Scan for the cell matching the given text and deliver its (x, y) coordinate at center. 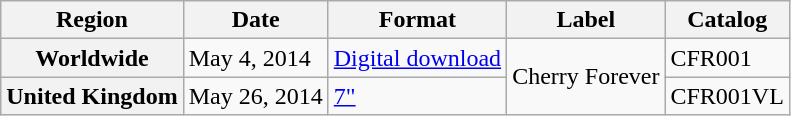
CFR001 (727, 58)
7" (417, 96)
Date (256, 20)
Worldwide (92, 58)
United Kingdom (92, 96)
May 4, 2014 (256, 58)
Catalog (727, 20)
Region (92, 20)
Format (417, 20)
Digital download (417, 58)
Cherry Forever (586, 77)
May 26, 2014 (256, 96)
Label (586, 20)
CFR001VL (727, 96)
